Search for the cell housing the specified text and yield its (X, Y) center coordinate. 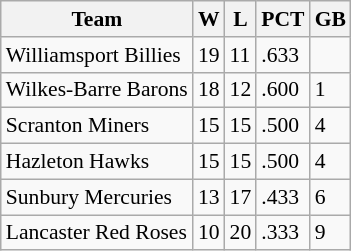
9 (330, 233)
.333 (282, 233)
12 (241, 90)
13 (209, 197)
.633 (282, 55)
20 (241, 233)
18 (209, 90)
6 (330, 197)
Team (97, 19)
10 (209, 233)
Williamsport Billies (97, 55)
11 (241, 55)
Hazleton Hawks (97, 162)
Sunbury Mercuries (97, 197)
17 (241, 197)
.433 (282, 197)
L (241, 19)
19 (209, 55)
1 (330, 90)
Lancaster Red Roses (97, 233)
PCT (282, 19)
Wilkes-Barre Barons (97, 90)
Scranton Miners (97, 126)
W (209, 19)
GB (330, 19)
.600 (282, 90)
